Return (x, y) of the center of cell containing provided text 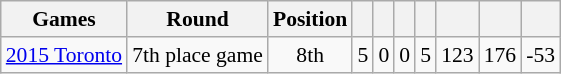
2015 Toronto (64, 55)
-53 (540, 55)
123 (458, 55)
176 (500, 55)
Position (310, 19)
7th place game (198, 55)
Games (64, 19)
Round (198, 19)
8th (310, 55)
